Search for the cell housing the specified text and yield its (X, Y) center coordinate. 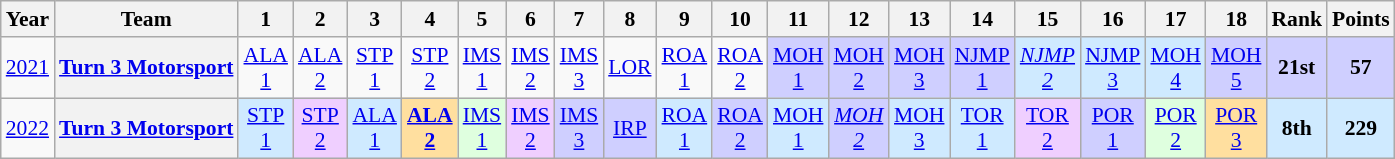
Rank (1296, 19)
8 (630, 19)
1 (265, 19)
2 (320, 19)
17 (1176, 19)
6 (530, 19)
229 (1361, 128)
NJMP2 (1048, 68)
57 (1361, 68)
Team (146, 19)
10 (740, 19)
LOR (630, 68)
5 (482, 19)
POR1 (1112, 128)
NJMP3 (1112, 68)
MOH5 (1236, 68)
3 (374, 19)
14 (982, 19)
TOR2 (1048, 128)
NJMP1 (982, 68)
12 (858, 19)
16 (1112, 19)
POR2 (1176, 128)
TOR1 (982, 128)
18 (1236, 19)
Year (28, 19)
7 (580, 19)
2022 (28, 128)
MOH4 (1176, 68)
8th (1296, 128)
4 (430, 19)
Points (1361, 19)
11 (798, 19)
POR3 (1236, 128)
13 (920, 19)
9 (685, 19)
2021 (28, 68)
15 (1048, 19)
21st (1296, 68)
IRP (630, 128)
